Determine the (x, y) coordinate at the center of the cell enclosing the given text.  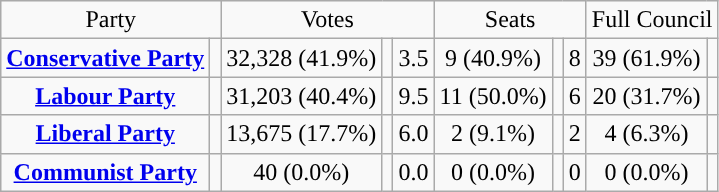
9.5 (414, 96)
Seats (510, 20)
32,328 (41.9%) (302, 58)
11 (50.0%) (493, 96)
40 (0.0%) (302, 172)
Communist Party (106, 172)
Party (111, 20)
Conservative Party (106, 58)
13,675 (17.7%) (302, 134)
8 (574, 58)
Liberal Party (106, 134)
4 (6.3%) (646, 134)
2 (574, 134)
0 (574, 172)
39 (61.9%) (646, 58)
20 (31.7%) (646, 96)
0.0 (414, 172)
9 (40.9%) (493, 58)
Labour Party (106, 96)
6.0 (414, 134)
31,203 (40.4%) (302, 96)
6 (574, 96)
Full Council (652, 20)
2 (9.1%) (493, 134)
Votes (328, 20)
3.5 (414, 58)
